Identify which cell holds the provided text, then report its [x, y] central coordinate. 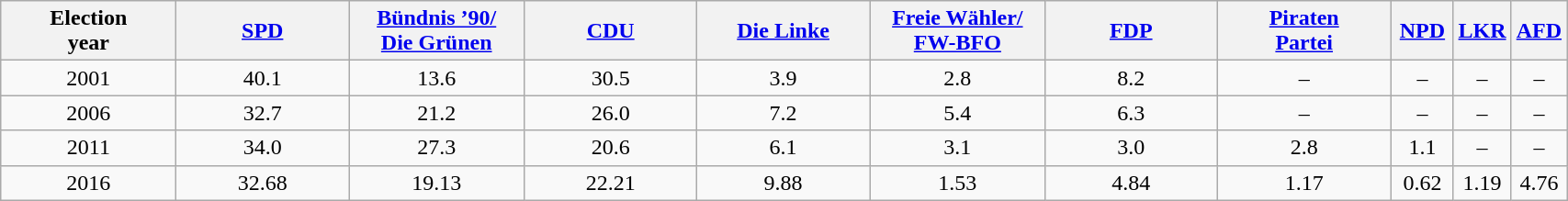
1.53 [957, 183]
1.19 [1483, 183]
4.76 [1540, 183]
19.13 [437, 183]
34.0 [263, 148]
7.2 [783, 113]
32.7 [263, 113]
2001 [88, 78]
Die Linke [783, 31]
30.5 [611, 78]
5.4 [957, 113]
AFD [1540, 31]
6.1 [783, 148]
3.0 [1132, 148]
NPD [1422, 31]
27.3 [437, 148]
22.21 [611, 183]
21.2 [437, 113]
3.9 [783, 78]
2016 [88, 183]
Election year [88, 31]
32.68 [263, 183]
13.6 [437, 78]
26.0 [611, 113]
20.6 [611, 148]
FDP [1132, 31]
2006 [88, 113]
6.3 [1132, 113]
SPD [263, 31]
8.2 [1132, 78]
PiratenPartei [1304, 31]
0.62 [1422, 183]
9.88 [783, 183]
40.1 [263, 78]
3.1 [957, 148]
Freie Wähler/FW-BFO [957, 31]
1.1 [1422, 148]
Bündnis ’90/Die Grünen [437, 31]
4.84 [1132, 183]
2011 [88, 148]
LKR [1483, 31]
CDU [611, 31]
1.17 [1304, 183]
